For the text-containing cell, return its midpoint in (X, Y) coordinate format. 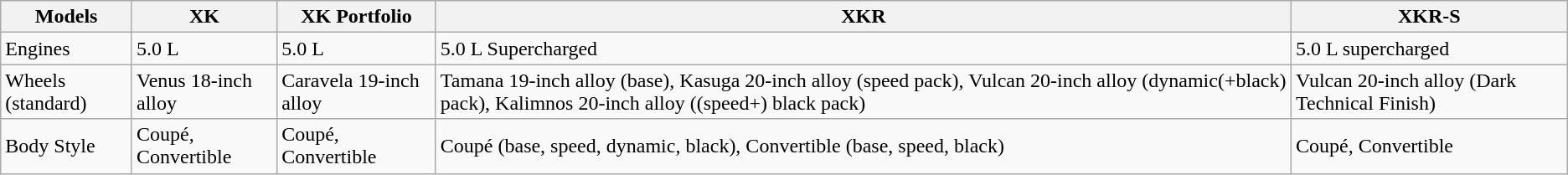
5.0 L supercharged (1429, 49)
XKR-S (1429, 17)
Body Style (67, 146)
Engines (67, 49)
Wheels (standard) (67, 92)
Caravela 19-inch alloy (357, 92)
Models (67, 17)
XK Portfolio (357, 17)
Coupé (base, speed, dynamic, black), Convertible (base, speed, black) (863, 146)
5.0 L Supercharged (863, 49)
Vulcan 20-inch alloy (Dark Technical Finish) (1429, 92)
XKR (863, 17)
Venus 18-inch alloy (204, 92)
XK (204, 17)
